Find where the given text appears and provide that cell's center as [x, y] coordinate. 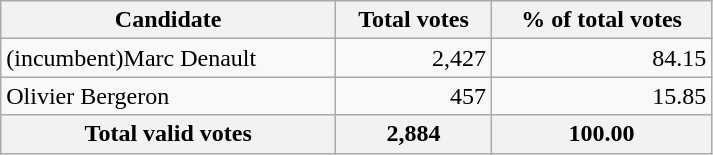
2,427 [414, 58]
Total votes [414, 20]
Total valid votes [168, 134]
(incumbent)Marc Denault [168, 58]
100.00 [601, 134]
% of total votes [601, 20]
84.15 [601, 58]
Candidate [168, 20]
457 [414, 96]
2,884 [414, 134]
Olivier Bergeron [168, 96]
15.85 [601, 96]
